For the text-containing cell, return its midpoint in [x, y] coordinate format. 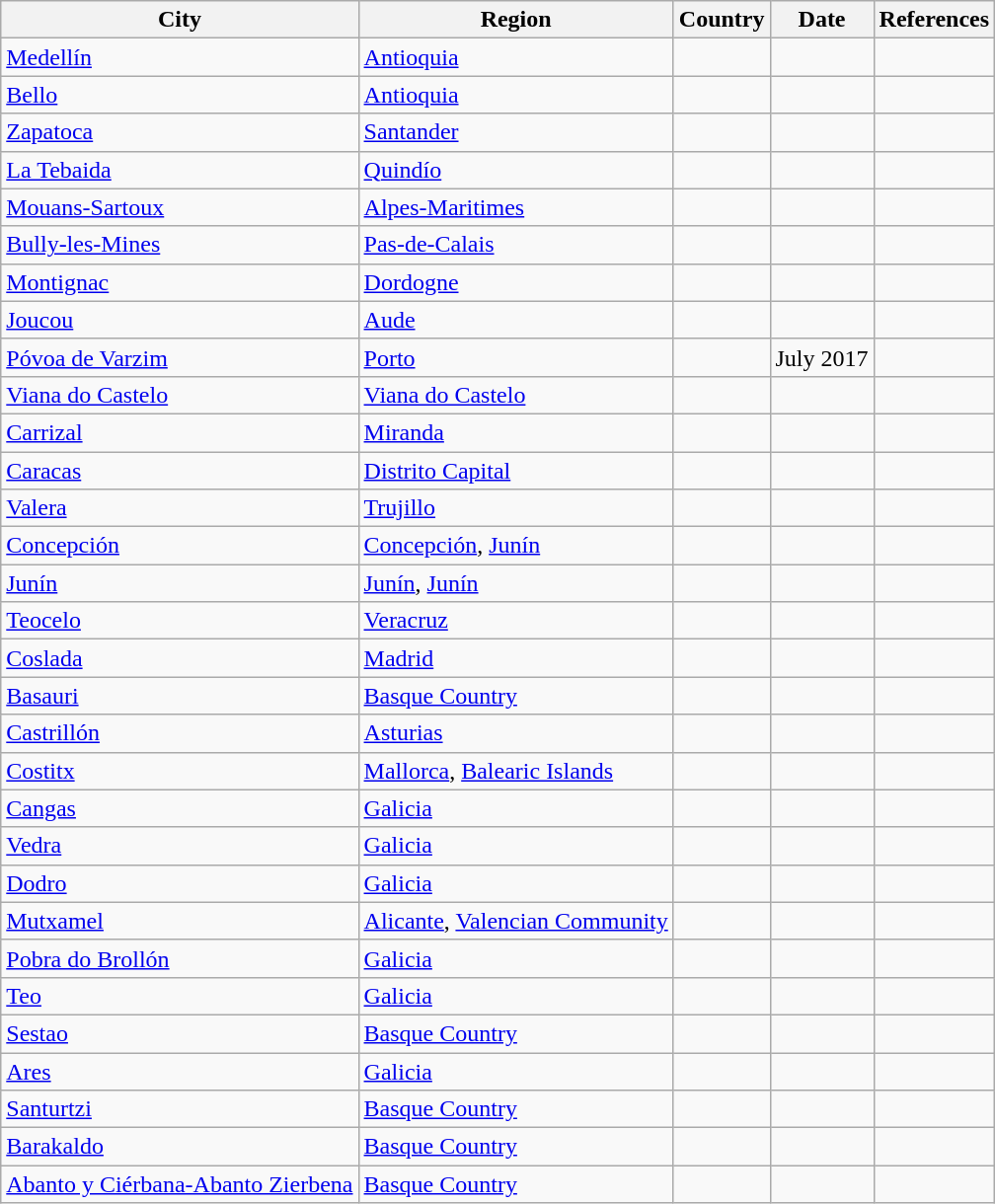
Pobra do Brollón [180, 958]
Cangas [180, 808]
Ares [180, 1071]
Trujillo [515, 508]
City [180, 20]
Dordogne [515, 282]
Alicante, Valencian Community [515, 921]
Miranda [515, 432]
Concepción [180, 546]
Caracas [180, 471]
July 2017 [821, 357]
Alpes-Maritimes [515, 207]
Barakaldo [180, 1147]
Bello [180, 95]
Porto [515, 357]
Date [821, 20]
Póvoa de Varzim [180, 357]
Quindío [515, 170]
References [934, 20]
Costitx [180, 771]
Medellín [180, 57]
Santurtzi [180, 1109]
Madrid [515, 658]
Santander [515, 132]
Zapatoca [180, 132]
Distrito Capital [515, 471]
Region [515, 20]
Joucou [180, 320]
Carrizal [180, 432]
Valera [180, 508]
Mouans-Sartoux [180, 207]
Sestao [180, 1033]
Dodro [180, 883]
Junín [180, 583]
Mutxamel [180, 921]
Teocelo [180, 621]
Asturias [515, 733]
Teo [180, 996]
Basauri [180, 696]
Vedra [180, 846]
Junín, Junín [515, 583]
Coslada [180, 658]
Montignac [180, 282]
Bully-les-Mines [180, 245]
Concepción, Junín [515, 546]
Veracruz [515, 621]
Aude [515, 320]
La Tebaida [180, 170]
Castrillón [180, 733]
Abanto y Ciérbana-Abanto Zierbena [180, 1184]
Mallorca, Balearic Islands [515, 771]
Pas-de-Calais [515, 245]
Country [722, 20]
